Detect which cell encompasses the target text, then output its (X, Y) center coordinate. 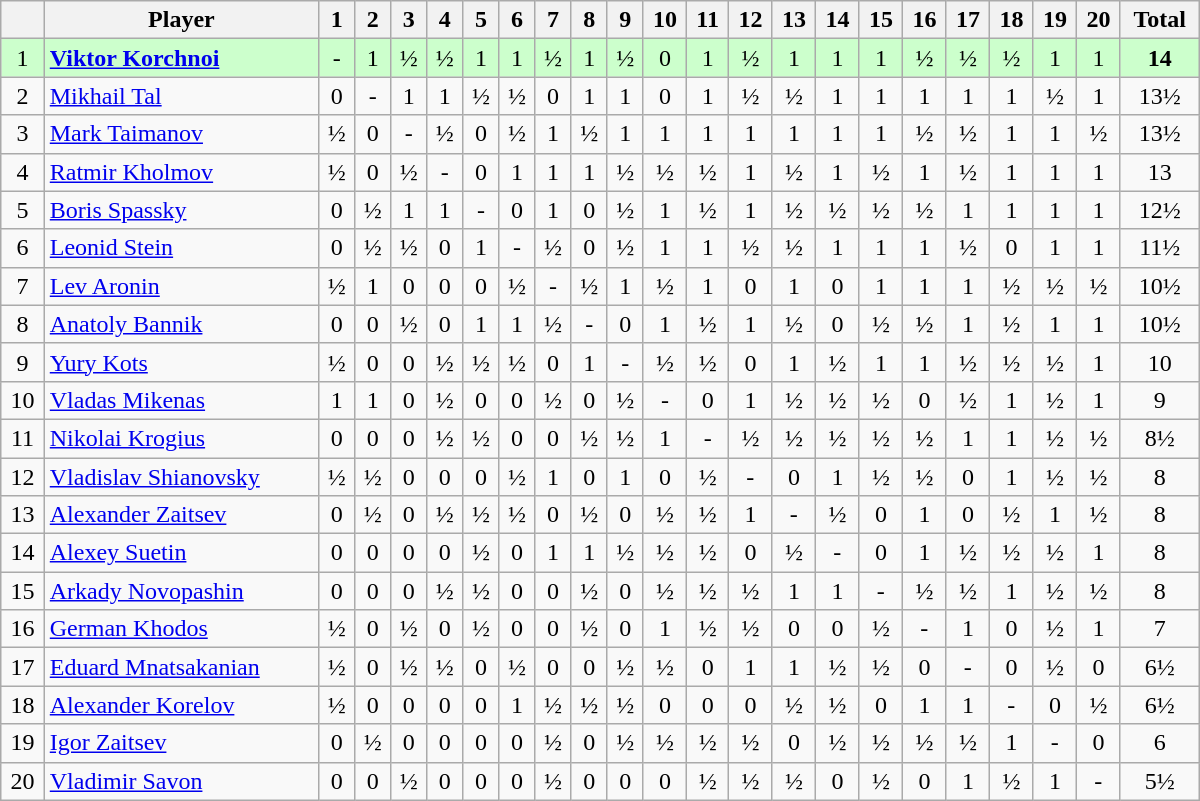
Vladas Mikenas (181, 400)
Igor Zaitsev (181, 743)
Alexander Zaitsev (181, 515)
Vladimir Savon (181, 781)
Lev Aronin (181, 286)
Viktor Korchnoi (181, 58)
12½ (1160, 210)
8½ (1160, 438)
Yury Kots (181, 362)
Total (1160, 20)
Leonid Stein (181, 248)
Vladislav Shianovsky (181, 477)
5½ (1160, 781)
Mark Taimanov (181, 134)
Alexander Korelov (181, 705)
Player (181, 20)
Anatoly Bannik (181, 324)
Arkady Novopashin (181, 591)
Boris Spassky (181, 210)
German Khodos (181, 629)
11½ (1160, 248)
Ratmir Kholmov (181, 172)
Alexey Suetin (181, 553)
Eduard Mnatsakanian (181, 667)
Nikolai Krogius (181, 438)
Mikhail Tal (181, 96)
